Return [x, y] of the center of cell containing provided text 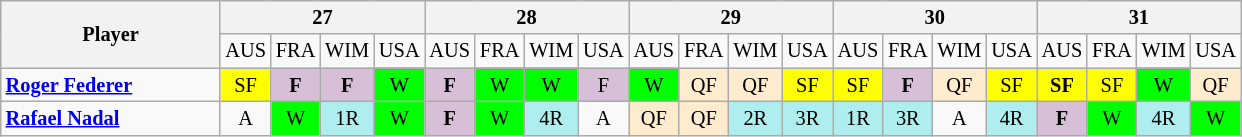
29 [731, 17]
Player [111, 34]
2R [755, 118]
28 [526, 17]
Rafael Nadal [111, 118]
31 [1139, 17]
30 [935, 17]
27 [322, 17]
Roger Federer [111, 85]
